Locate the cell with the specified text and output its (X, Y) center coordinate. 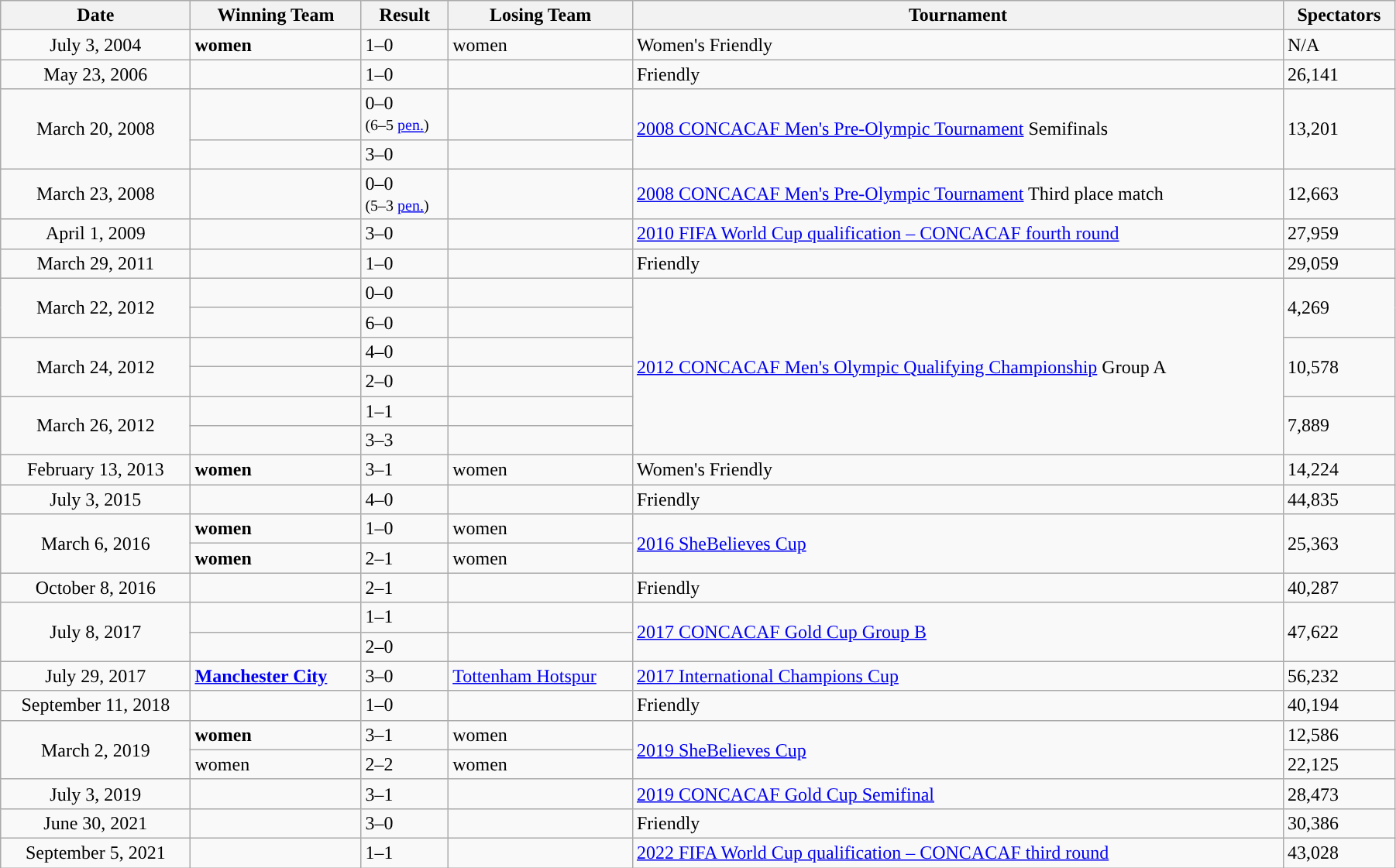
14,224 (1339, 470)
28,473 (1339, 794)
29,059 (1339, 263)
27,959 (1339, 234)
Tottenham Hotspur (541, 676)
Result (404, 15)
September 5, 2021 (96, 853)
June 30, 2021 (96, 823)
25,363 (1339, 544)
7,889 (1339, 426)
N/A (1339, 45)
March 29, 2011 (96, 263)
22,125 (1339, 764)
March 20, 2008 (96, 129)
September 11, 2018 (96, 705)
2010 FIFA World Cup qualification – CONCACAF fourth round (958, 234)
40,287 (1339, 588)
3–3 (404, 441)
2017 CONCACAF Gold Cup Group B (958, 632)
October 8, 2016 (96, 588)
Losing Team (541, 15)
2008 CONCACAF Men's Pre-Olympic Tournament Semifinals (958, 129)
2022 FIFA World Cup qualification – CONCACAF third round (958, 853)
July 29, 2017 (96, 676)
56,232 (1339, 676)
March 22, 2012 (96, 307)
2016 SheBelieves Cup (958, 544)
30,386 (1339, 823)
43,028 (1339, 853)
2019 SheBelieves Cup (958, 750)
July 3, 2004 (96, 45)
Tournament (958, 15)
Manchester City (276, 676)
2012 CONCACAF Men's Olympic Qualifying Championship Group A (958, 366)
March 24, 2012 (96, 366)
March 6, 2016 (96, 544)
4,269 (1339, 307)
April 1, 2009 (96, 234)
10,578 (1339, 366)
July 8, 2017 (96, 632)
2017 International Champions Cup (958, 676)
12,586 (1339, 735)
13,201 (1339, 129)
40,194 (1339, 705)
Date (96, 15)
Winning Team (276, 15)
47,622 (1339, 632)
July 3, 2019 (96, 794)
0–0 (6–5 pen.) (404, 115)
0–0 (404, 293)
2–2 (404, 764)
March 23, 2008 (96, 194)
12,663 (1339, 194)
March 26, 2012 (96, 426)
2019 CONCACAF Gold Cup Semifinal (958, 794)
May 23, 2006 (96, 74)
44,835 (1339, 499)
Spectators (1339, 15)
6–0 (404, 322)
2008 CONCACAF Men's Pre-Olympic Tournament Third place match (958, 194)
July 3, 2015 (96, 499)
March 2, 2019 (96, 750)
26,141 (1339, 74)
0–0 (5–3 pen.) (404, 194)
February 13, 2013 (96, 470)
